Detect which cell encompasses the target text, then output its (X, Y) center coordinate. 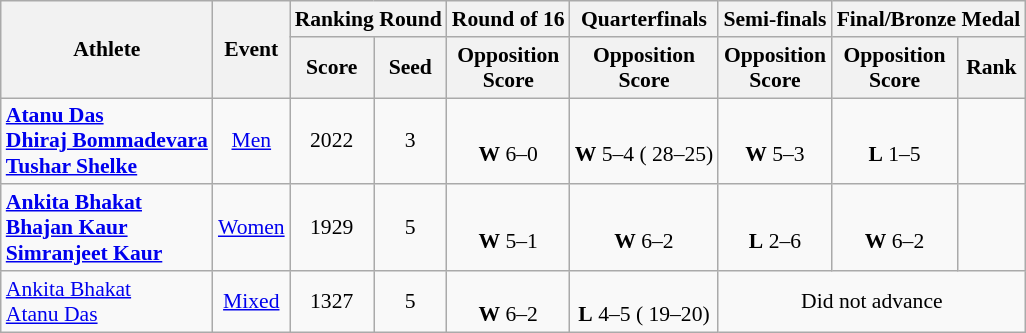
Round of 16 (508, 19)
Atanu DasDhiraj BommadevaraTushar Shelke (107, 142)
Ranking Round (368, 19)
Mixed (252, 302)
W 6–0 (508, 142)
W 5–4 ( 28–25) (644, 142)
1929 (332, 228)
Women (252, 228)
1327 (332, 302)
Did not advance (872, 302)
Quarterfinals (644, 19)
Athlete (107, 50)
L 1–5 (895, 142)
Ankita BhakatAtanu Das (107, 302)
W 5–3 (774, 142)
Rank (991, 68)
3 (410, 142)
Event (252, 50)
W 5–1 (508, 228)
Ankita BhakatBhajan KaurSimranjeet Kaur (107, 228)
2022 (332, 142)
Seed (410, 68)
Score (332, 68)
L 4–5 ( 19–20) (644, 302)
L 2–6 (774, 228)
Final/Bronze Medal (929, 19)
Men (252, 142)
Semi-finals (774, 19)
